Extract the (X, Y) coordinate from the center of the cell holding the provided text.  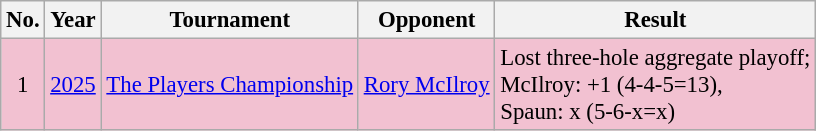
Lost three-hole aggregate playoff;McIlroy: +1 (4-4-5=13),Spaun: x (5-6-x=x) (656, 85)
No. (23, 20)
1 (23, 85)
Tournament (230, 20)
Result (656, 20)
Opponent (426, 20)
Year (73, 20)
2025 (73, 85)
The Players Championship (230, 85)
Rory McIlroy (426, 85)
